Find where the given text appears and provide that cell's center as [x, y] coordinate. 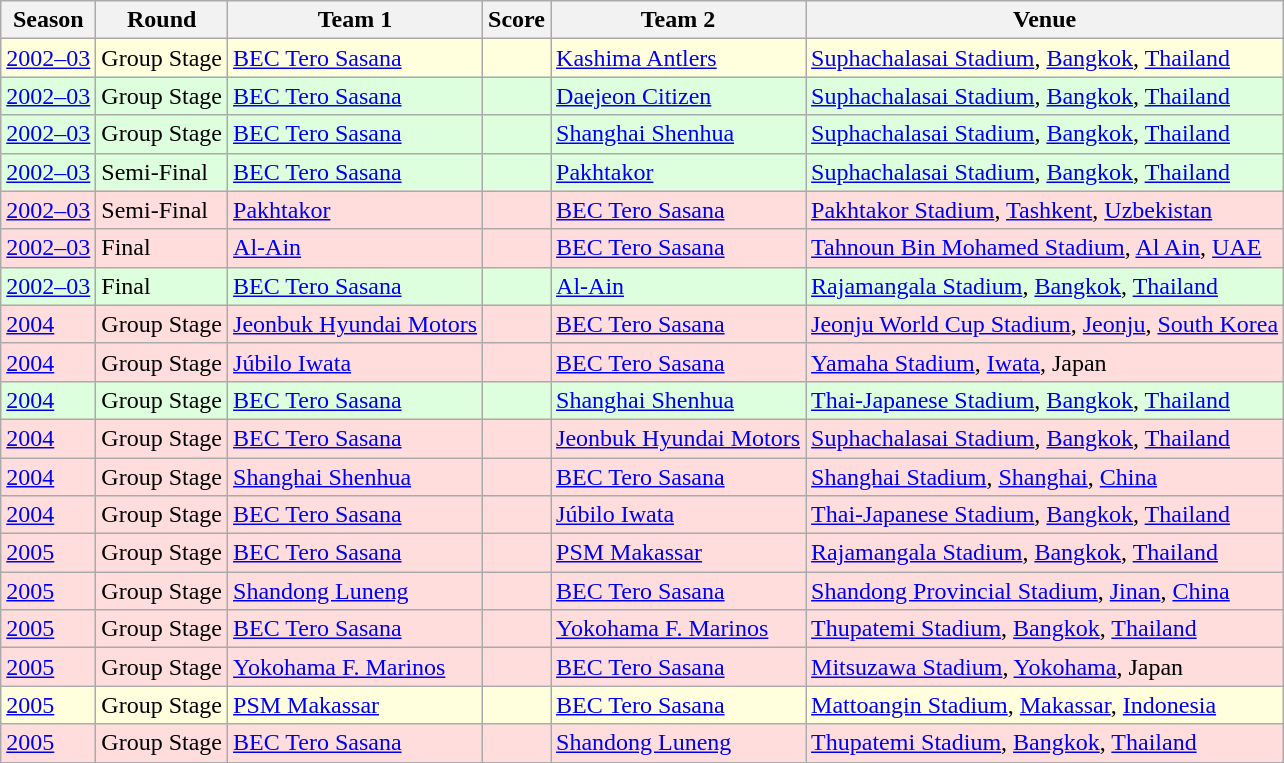
Season [48, 20]
Yamaha Stadium, Iwata, Japan [1045, 362]
Jeonju World Cup Stadium, Jeonju, South Korea [1045, 324]
Venue [1045, 20]
Round [162, 20]
Pakhtakor Stadium, Tashkent, Uzbekistan [1045, 210]
Shanghai Stadium, Shanghai, China [1045, 477]
Kashima Antlers [678, 58]
Score [517, 20]
Daejeon Citizen [678, 96]
Mitsuzawa Stadium, Yokohama, Japan [1045, 667]
Mattoangin Stadium, Makassar, Indonesia [1045, 705]
Team 1 [356, 20]
Team 2 [678, 20]
Tahnoun Bin Mohamed Stadium, Al Ain, UAE [1045, 248]
Shandong Provincial Stadium, Jinan, China [1045, 591]
